For the text-containing cell, return its midpoint in [x, y] coordinate format. 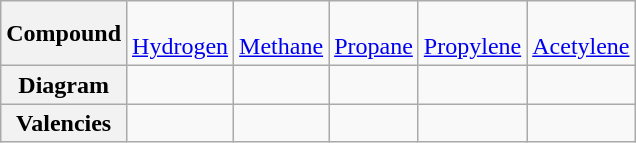
Methane [282, 34]
Diagram [64, 85]
Hydrogen [180, 34]
Valencies [64, 123]
Compound [64, 34]
Propane [374, 34]
Acetylene [581, 34]
Propylene [472, 34]
